Locate the cell with the specified text and output its [X, Y] center coordinate. 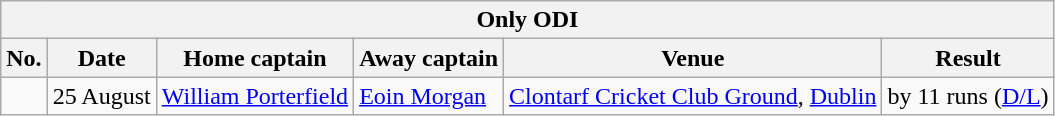
Date [102, 58]
No. [24, 58]
by 11 runs (D/L) [968, 96]
Only ODI [528, 20]
Venue [693, 58]
Away captain [429, 58]
25 August [102, 96]
Home captain [254, 58]
Result [968, 58]
Clontarf Cricket Club Ground, Dublin [693, 96]
William Porterfield [254, 96]
Eoin Morgan [429, 96]
